Provide the (X, Y) coordinate of the cell's center where the given text is located.  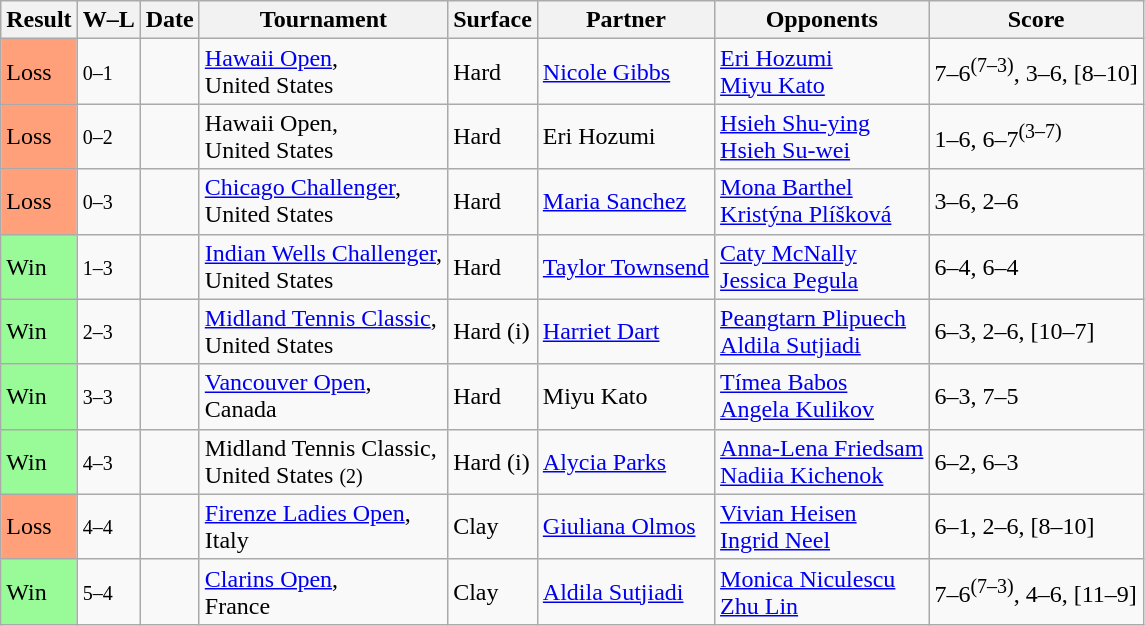
Clarins Open, France (323, 592)
1–3 (108, 266)
Score (1036, 20)
5–4 (108, 592)
Anna-Lena Friedsam Nadiia Kichenok (822, 462)
0–1 (108, 72)
2–3 (108, 332)
Opponents (822, 20)
Harriet Dart (626, 332)
Surface (493, 20)
Aldila Sutjiadi (626, 592)
Mona Barthel Kristýna Plíšková (822, 202)
Nicole Gibbs (626, 72)
7–6(7–3), 3–6, [8–10] (1036, 72)
1–6, 6–7(3–7) (1036, 136)
6–1, 2–6, [8–10] (1036, 526)
Monica Niculescu Zhu Lin (822, 592)
Midland Tennis Classic, United States (2) (323, 462)
Miyu Kato (626, 396)
6–3, 7–5 (1036, 396)
6–4, 6–4 (1036, 266)
0–2 (108, 136)
Peangtarn Plipuech Aldila Sutjiadi (822, 332)
Taylor Townsend (626, 266)
Tímea Babos Angela Kulikov (822, 396)
Vancouver Open, Canada (323, 396)
Maria Sanchez (626, 202)
Date (170, 20)
Firenze Ladies Open, Italy (323, 526)
W–L (108, 20)
7–6(7–3), 4–6, [11–9] (1036, 592)
3–3 (108, 396)
Giuliana Olmos (626, 526)
3–6, 2–6 (1036, 202)
Midland Tennis Classic, United States (323, 332)
Eri Hozumi (626, 136)
0–3 (108, 202)
Alycia Parks (626, 462)
4–4 (108, 526)
Vivian Heisen Ingrid Neel (822, 526)
Result (39, 20)
Eri Hozumi Miyu Kato (822, 72)
Caty McNally Jessica Pegula (822, 266)
6–3, 2–6, [10–7] (1036, 332)
Partner (626, 20)
4–3 (108, 462)
6–2, 6–3 (1036, 462)
Hsieh Shu-ying Hsieh Su-wei (822, 136)
Tournament (323, 20)
Indian Wells Challenger, United States (323, 266)
Chicago Challenger, United States (323, 202)
